For the text-containing cell, return its midpoint in (x, y) coordinate format. 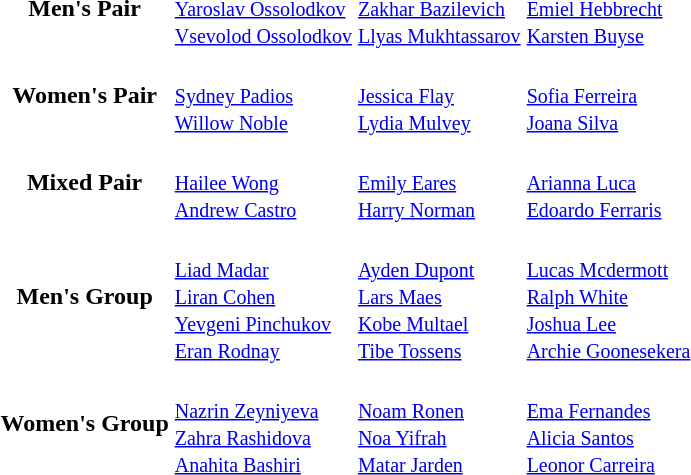
Hailee WongAndrew Castro (263, 182)
Jessica FlayLydia Mulvey (439, 95)
Ayden DupontLars MaesKobe MultaelTibe Tossens (439, 296)
Liad MadarLiran CohenYevgeni PinchukovEran Rodnay (263, 296)
Sydney PadiosWillow Noble (263, 95)
Emily EaresHarry Norman (439, 182)
